Scan for the cell matching the given text and deliver its [X, Y] coordinate at center. 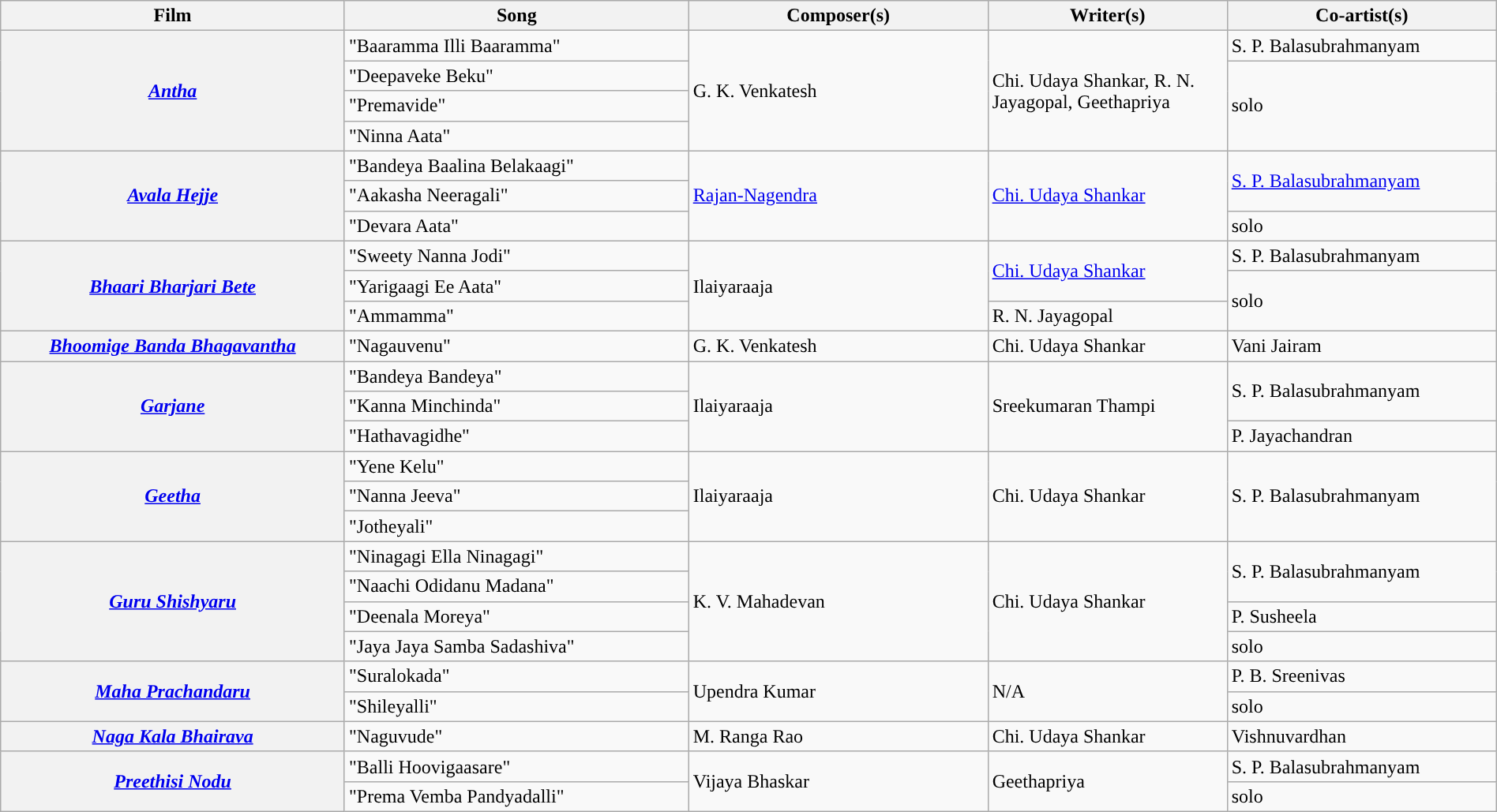
P. Jayachandran [1361, 436]
Avala Hejje [173, 196]
"Jotheyali" [516, 526]
"Shileyalli" [516, 706]
Song [516, 16]
"Hathavagidhe" [516, 436]
Antha [173, 91]
Chi. Udaya Shankar, R. N. Jayagopal, Geethapriya [1107, 91]
K. V. Mahadevan [839, 601]
Bhoomige Banda Bhagavantha [173, 346]
N/A [1107, 691]
"Kanna Minchinda" [516, 406]
Co-artist(s) [1361, 16]
Sreekumaran Thampi [1107, 406]
"Naachi Odidanu Madana" [516, 586]
"Bandeya Baalina Belakaagi" [516, 166]
"Prema Vemba Pandyadalli" [516, 796]
Rajan-Nagendra [839, 196]
"Yarigaagi Ee Aata" [516, 286]
Vani Jairam [1361, 346]
Garjane [173, 406]
"Jaya Jaya Samba Sadashiva" [516, 646]
Composer(s) [839, 16]
P. Susheela [1361, 616]
Bhaari Bharjari Bete [173, 286]
"Devara Aata" [516, 226]
P. B. Sreenivas [1361, 676]
Vijaya Bhaskar [839, 781]
"Naguvude" [516, 736]
"Bandeya Bandeya" [516, 376]
M. Ranga Rao [839, 736]
"Yene Kelu" [516, 466]
"Balli Hoovigaasare" [516, 766]
Film [173, 16]
"Ninagagi Ella Ninagagi" [516, 556]
"Ammamma" [516, 316]
"Deenala Moreya" [516, 616]
R. N. Jayagopal [1107, 316]
Maha Prachandaru [173, 691]
Preethisi Nodu [173, 781]
"Baaramma Illi Baaramma" [516, 46]
"Deepaveke Beku" [516, 76]
"Premavide" [516, 106]
Guru Shishyaru [173, 601]
"Suralokada" [516, 676]
Geetha [173, 496]
Upendra Kumar [839, 691]
"Nagauvenu" [516, 346]
"Aakasha Neeragali" [516, 196]
Writer(s) [1107, 16]
"Ninna Aata" [516, 136]
Naga Kala Bhairava [173, 736]
"Nanna Jeeva" [516, 496]
Geethapriya [1107, 781]
"Sweety Nanna Jodi" [516, 256]
Vishnuvardhan [1361, 736]
